Capture the cell that displays the provided text and extract its (x, y) central coordinate. 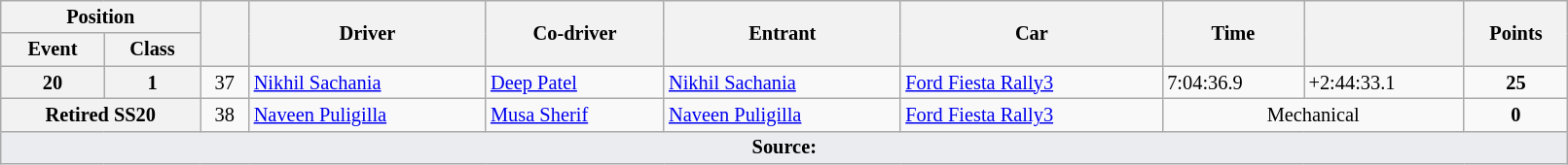
20 (53, 82)
Class (152, 49)
Source: (784, 148)
38 (225, 115)
Entrant (783, 33)
Event (53, 49)
Retired SS20 (101, 115)
0 (1516, 115)
37 (225, 82)
+2:44:33.1 (1384, 82)
Mechanical (1313, 115)
25 (1516, 82)
1 (152, 82)
Position (101, 16)
7:04:36.9 (1232, 82)
Points (1516, 33)
Car (1032, 33)
Deep Patel (574, 82)
Driver (368, 33)
Co-driver (574, 33)
Musa Sherif (574, 115)
Time (1232, 33)
